Identify which cell holds the provided text, then report its [x, y] central coordinate. 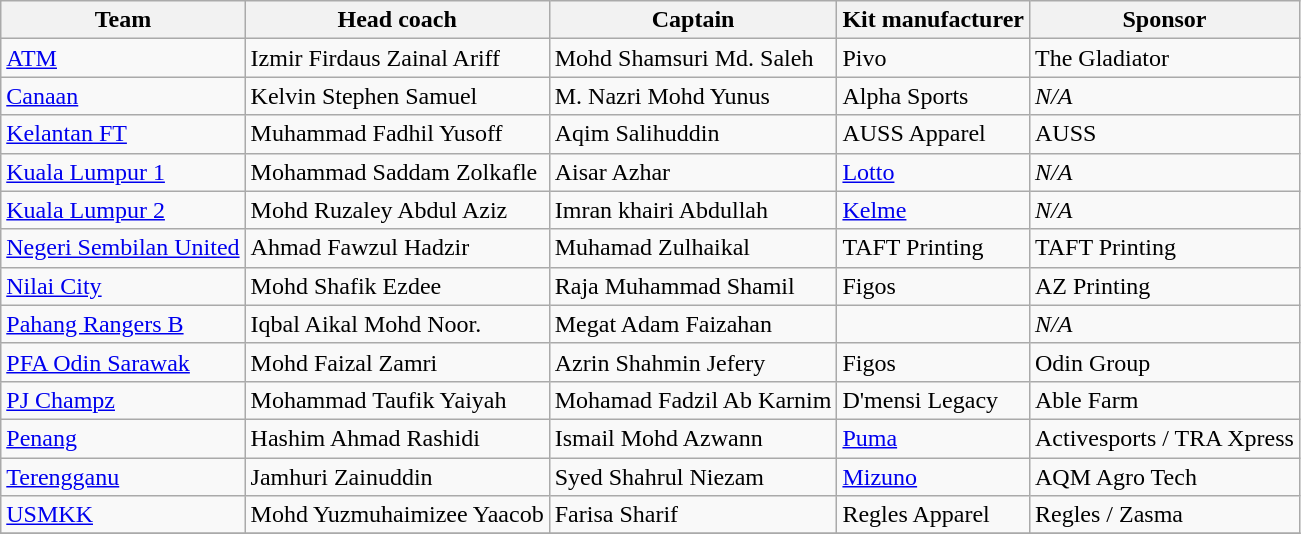
Iqbal Aikal Mohd Noor. [397, 324]
Kelvin Stephen Samuel [397, 96]
Azrin Shahmin Jefery [693, 362]
Izmir Firdaus Zainal Ariff [397, 58]
Lotto [934, 172]
The Gladiator [1164, 58]
Mohd Shamsuri Md. Saleh [693, 58]
Puma [934, 438]
Team [123, 20]
Odin Group [1164, 362]
Captain [693, 20]
Aisar Azhar [693, 172]
Syed Shahrul Niezam [693, 477]
Imran khairi Abdullah [693, 210]
Ahmad Fawzul Hadzir [397, 248]
Jamhuri Zainuddin [397, 477]
Raja Muhammad Shamil [693, 286]
Muhammad Fadhil Yusoff [397, 134]
Ismail Mohd Azwann [693, 438]
Megat Adam Faizahan [693, 324]
Farisa Sharif [693, 515]
Mohammad Taufik Yaiyah [397, 400]
Sponsor [1164, 20]
Kit manufacturer [934, 20]
Nilai City [123, 286]
Hashim Ahmad Rashidi [397, 438]
Mizuno [934, 477]
Negeri Sembilan United [123, 248]
Mohamad Fadzil Ab Karnim [693, 400]
Mohammad Saddam Zolkafle [397, 172]
Activesports / TRA Xpress [1164, 438]
Muhamad Zulhaikal [693, 248]
AUSS Apparel [934, 134]
M. Nazri Mohd Yunus [693, 96]
Pahang Rangers B [123, 324]
PFA Odin Sarawak [123, 362]
USMKK [123, 515]
D'mensi Legacy [934, 400]
Kelantan FT [123, 134]
AQM Agro Tech [1164, 477]
ATM [123, 58]
Terengganu [123, 477]
Mohd Ruzaley Abdul Aziz [397, 210]
Kelme [934, 210]
Kuala Lumpur 2 [123, 210]
Mohd Faizal Zamri [397, 362]
PJ Champz [123, 400]
Head coach [397, 20]
Mohd Yuzmuhaimizee Yaacob [397, 515]
Regles / Zasma [1164, 515]
Able Farm [1164, 400]
Alpha Sports [934, 96]
AUSS [1164, 134]
Mohd Shafik Ezdee [397, 286]
AZ Printing [1164, 286]
Penang [123, 438]
Kuala Lumpur 1 [123, 172]
Canaan [123, 96]
Regles Apparel [934, 515]
Aqim Salihuddin [693, 134]
Pivo [934, 58]
